Return [x, y] of the center of cell containing provided text 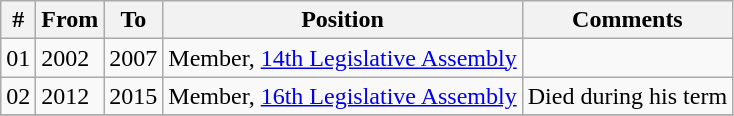
01 [18, 58]
2015 [134, 96]
2002 [70, 58]
From [70, 20]
Comments [627, 20]
2007 [134, 58]
Member, 14th Legislative Assembly [342, 58]
Died during his term [627, 96]
02 [18, 96]
Position [342, 20]
# [18, 20]
2012 [70, 96]
To [134, 20]
Member, 16th Legislative Assembly [342, 96]
